Capture the cell that displays the provided text and extract its (X, Y) central coordinate. 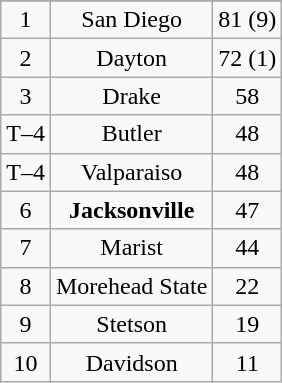
10 (26, 362)
1 (26, 20)
22 (248, 286)
Davidson (131, 362)
11 (248, 362)
81 (9) (248, 20)
Stetson (131, 324)
7 (26, 248)
9 (26, 324)
San Diego (131, 20)
2 (26, 58)
Morehead State (131, 286)
3 (26, 96)
44 (248, 248)
19 (248, 324)
58 (248, 96)
Valparaiso (131, 172)
Butler (131, 134)
8 (26, 286)
72 (1) (248, 58)
47 (248, 210)
Jacksonville (131, 210)
Marist (131, 248)
Drake (131, 96)
Dayton (131, 58)
6 (26, 210)
